Scan for the cell matching the given text and deliver its (X, Y) coordinate at center. 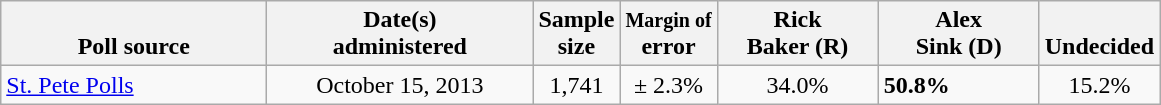
1,741 (576, 85)
Poll source (134, 34)
RickBaker (R) (798, 34)
Date(s)administered (400, 34)
± 2.3% (668, 85)
15.2% (1099, 85)
Undecided (1099, 34)
50.8% (958, 85)
St. Pete Polls (134, 85)
34.0% (798, 85)
Margin oferror (668, 34)
October 15, 2013 (400, 85)
AlexSink (D) (958, 34)
Samplesize (576, 34)
